Return the [x, y] coordinate for the center point of the cell that contains the specified text.  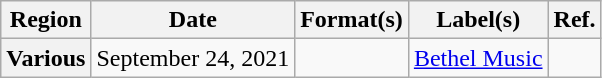
Bethel Music [478, 58]
Label(s) [478, 20]
Date [193, 20]
Format(s) [352, 20]
Ref. [574, 20]
September 24, 2021 [193, 58]
Various [46, 58]
Region [46, 20]
